Return (x, y) of the center of cell containing provided text 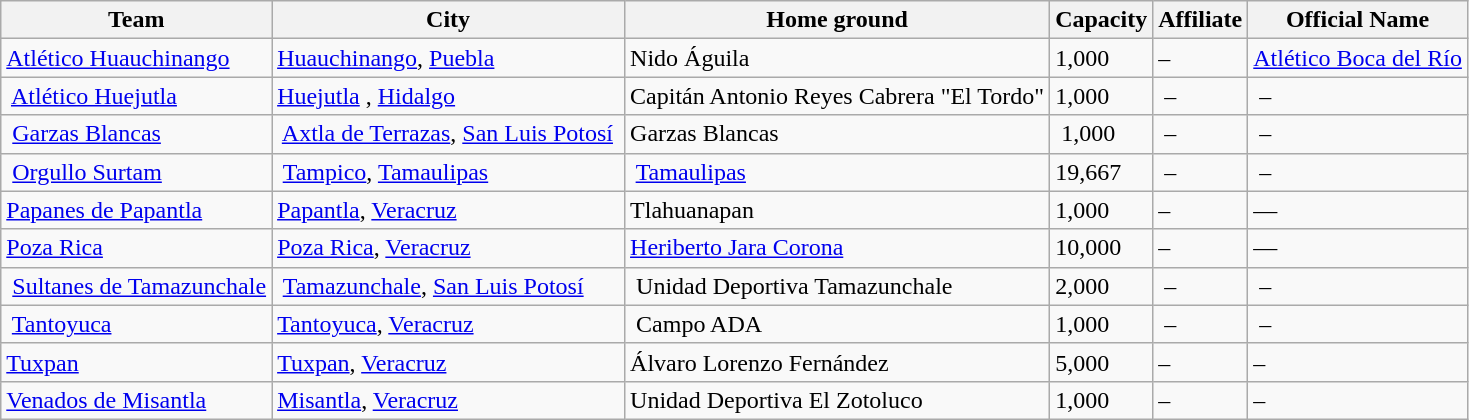
Nido Águila (838, 58)
Poza Rica, Veracruz (448, 248)
Tuxpan (136, 362)
Unidad Deportiva Tamazunchale (838, 286)
Poza Rica (136, 248)
19,667 (1102, 172)
Team (136, 20)
Papanes de Papantla (136, 210)
Papantla, Veracruz (448, 210)
Capacity (1102, 20)
Capitán Antonio Reyes Cabrera "El Tordo" (838, 96)
Affiliate (1200, 20)
Huejutla , Hidalgo (448, 96)
Tamaulipas (838, 172)
10,000 (1102, 248)
Orgullo Surtam (136, 172)
City (448, 20)
Atlético Boca del Río (1358, 58)
Home ground (838, 20)
Huauchinango, Puebla (448, 58)
Álvaro Lorenzo Fernández (838, 362)
Tantoyuca, Veracruz (448, 324)
Atlético Huauchinango (136, 58)
Campo ADA (838, 324)
Tlahuanapan (838, 210)
2,000 (1102, 286)
Official Name (1358, 20)
Tampico, Tamaulipas (448, 172)
Venados de Misantla (136, 400)
Sultanes de Tamazunchale (136, 286)
Misantla, Veracruz (448, 400)
Axtla de Terrazas, San Luis Potosí (448, 134)
Tuxpan, Veracruz (448, 362)
Unidad Deportiva El Zotoluco (838, 400)
Atlético Huejutla (136, 96)
Heriberto Jara Corona (838, 248)
Tamazunchale, San Luis Potosí (448, 286)
5,000 (1102, 362)
Tantoyuca (136, 324)
